Pinpoint the cell where the given text exists, returning its (X, Y) midpoint coordinate. 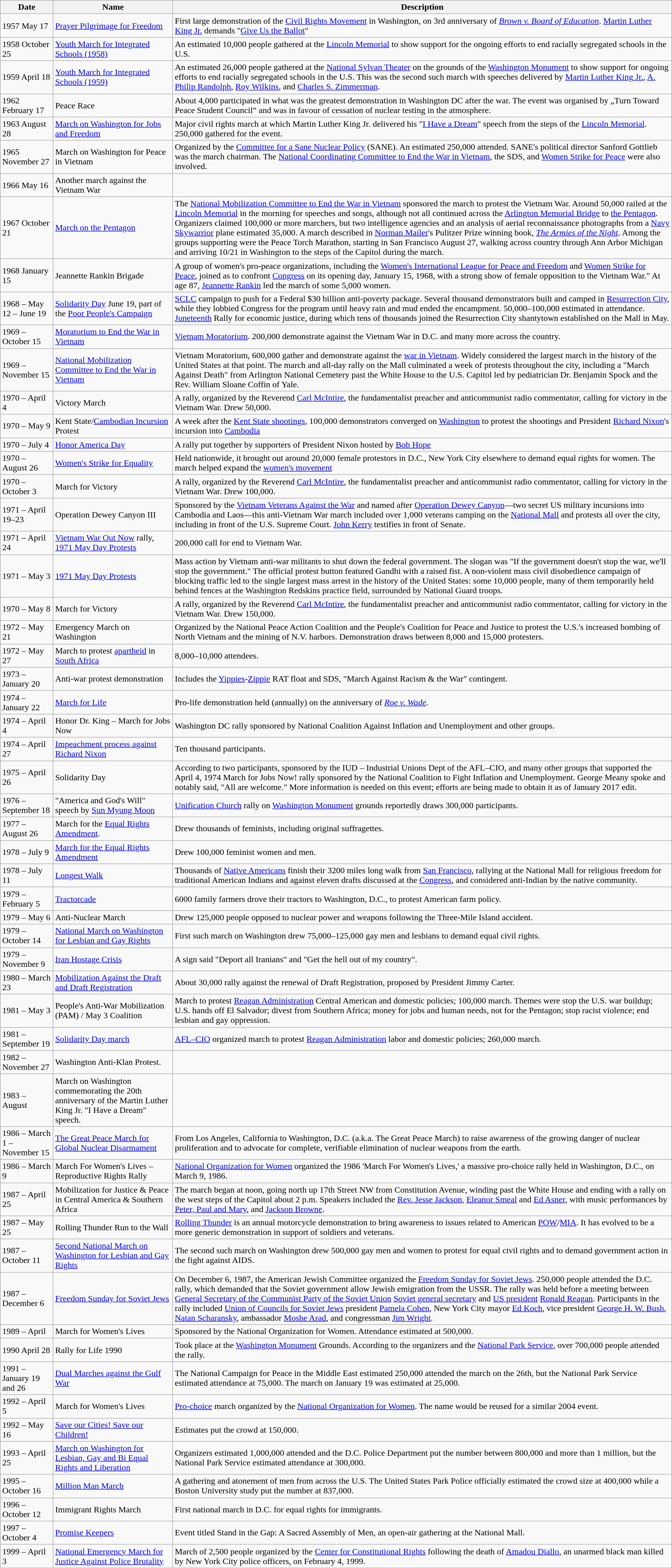
Estimates put the crowd at 150,000. (422, 1430)
Description (422, 7)
1979 – October 14 (27, 936)
Longest Walk (113, 876)
1990 April 28 (27, 1350)
Impeachment process against Richard Nixon (113, 749)
Promise Keepers (113, 1532)
Save our Cities! Save our Children! (113, 1430)
Peace Race (113, 106)
People's Anti-War Mobilization (PAM) / May 3 Coalition (113, 1011)
1978 – July 11 (27, 876)
1978 – July 9 (27, 852)
Pro-life demonstration held (annually) on the anniversary of Roe v. Wade. (422, 702)
March on Washington for Jobs and Freedom (113, 128)
Million Man March (113, 1486)
1970 – October 3 (27, 487)
Jeannette Rankin Brigade (113, 275)
1957 May 17 (27, 26)
Drew 125,000 people opposed to nuclear power and weapons following the Three-Mile Island accident. (422, 917)
Drew thousands of feminists, including original suffragettes. (422, 829)
Second National March on Washington for Lesbian and Gay Rights (113, 1256)
1986 – March 9 (27, 1171)
1979 – November 9 (27, 959)
1999 – April 3 (27, 1556)
Prayer Pilgrimage for Freedom (113, 26)
1963 August 28 (27, 128)
Solidarity Day march (113, 1039)
Includes the Yippies-Zippie RAT float and SDS, "March Against Racism & the War" contingent. (422, 679)
Solidarity Day (113, 777)
March on Washington commemorating the 20th anniversary of the Martin Luther King Jr. "I Have a Dream" speech. (113, 1100)
March for Life (113, 702)
Anti-Nuclear March (113, 917)
First such march on Washington drew 75,000–125,000 gay men and lesbians to demand equal civil rights. (422, 936)
Operation Dewey Canyon III (113, 515)
1958 October 25 (27, 49)
1987 – December 6 (27, 1298)
1966 May 16 (27, 185)
Sponsored by the National Organization for Women. Attendance estimated at 500,000. (422, 1331)
A rally put together by supporters of President Nixon hosted by Bob Hope (422, 445)
Women's Strike for Equality (113, 463)
Immigrant Rights March (113, 1510)
1962 February 17 (27, 106)
Took place at the Washington Monument Grounds. According to the organizers and the National Park Service, over 700,000 people attended the rally. (422, 1350)
1969 – November 15 (27, 370)
The Great Peace March for Global Nuclear Disarmament (113, 1143)
March on Washington for Peace in Vietnam (113, 157)
1992 – May 16 (27, 1430)
1970 – May 8 (27, 609)
Youth March for Integrated Schools (1959) (113, 77)
Vietnam War Out Now rally, 1971 May Day Protests (113, 543)
Iran Hostage Crisis (113, 959)
1971 – April 19–23 (27, 515)
6000 family farmers drove their tractors to Washington, D.C., to protest American farm policy. (422, 899)
1968 – May 12 – June 19 (27, 308)
March for the Equal Rights Amendment (113, 852)
Mobilization for Justice & Peace in Central America & Southern Africa (113, 1199)
Mobilization Against the Draft and Draft Registration (113, 983)
Event titled Stand in the Gap: A Sacred Assembly of Men, an open-air gathering at the National Mall. (422, 1532)
Pro-choice march organized by the National Organization for Women. The name would be reused for a similar 2004 event. (422, 1406)
1979 – February 5 (27, 899)
Name (113, 7)
Rally for Life 1990 (113, 1350)
Honor Dr. King – March for Jobs Now (113, 726)
1979 – May 6 (27, 917)
1965 November 27 (27, 157)
1986 – March 1 – November 15 (27, 1143)
1974 – April 27 (27, 749)
1983 – August (27, 1100)
AFL–CIO organized march to protest Reagan Administration labor and domestic policies; 260,000 march. (422, 1039)
Another march against the Vietnam War (113, 185)
National Organization for Women organized the 1986 'March For Women's Lives,' a massive pro-choice rally held in Washington, D.C., on March 9, 1986. (422, 1171)
Washington DC rally sponsored by National Coalition Against Inflation and Unemployment and other groups. (422, 726)
March for the Equal Rights Amendment. (113, 829)
1982 – November 27 (27, 1062)
1981 – May 3 (27, 1011)
1991 – January 19 and 26 (27, 1378)
1970 – April 4 (27, 403)
Freedom Sunday for Soviet Jews (113, 1298)
1970 – July 4 (27, 445)
Tractorcade (113, 899)
About 30,000 rally against the renewal of Draft Registration, proposed by President Jimmy Carter. (422, 983)
1972 – May 21 (27, 632)
1970 – May 9 (27, 426)
1975 – April 26 (27, 777)
1973 – January 20 (27, 679)
Solidarity Day June 19, part of the Poor People's Campaign (113, 308)
Victory March (113, 403)
Drew 100,000 feminist women and men. (422, 852)
1993 – April 25 (27, 1458)
March to protest apartheid in South Africa (113, 655)
Honor America Day (113, 445)
National Emergency March for Justice Against Police Brutality (113, 1556)
Vietnam Moratorium. 200,000 demonstrate against the Vietnam War in D.C. and many more across the country. (422, 337)
1992 – April 5 (27, 1406)
A sign said "Deport all Iranians" and "Get the hell out of my country". (422, 959)
National Mobilization Committee to End the War in Vietnam (113, 370)
1959 April 18 (27, 77)
8,000–10,000 attendees. (422, 655)
Ten thousand participants. (422, 749)
Date (27, 7)
1989 – April (27, 1331)
Washington Anti-Klan Protest. (113, 1062)
Kent State/Cambodian Incursion Protest (113, 426)
Unification Church rally on Washington Monument grounds reportedly draws 300,000 participants. (422, 805)
1971 – May 3 (27, 576)
Anti-war protest demonstration (113, 679)
1976 – September 18 (27, 805)
Youth March for Integrated Schools (1958) (113, 49)
Rolling Thunder Run to the Wall (113, 1227)
1972 – May 27 (27, 655)
1977 – August 26 (27, 829)
1987 – April 25 (27, 1199)
1968 January 15 (27, 275)
1997 – October 4 (27, 1532)
1971 May Day Protests (113, 576)
1981 – September 19 (27, 1039)
200,000 call for end to Vietnam War. (422, 543)
1974 – January 22 (27, 702)
1987 – October 11 (27, 1256)
Moratorium to End the War in Vietnam (113, 337)
"America and God's Will" speech by Sun Myung Moon (113, 805)
1995 – October 16 (27, 1486)
1969 – October 15 (27, 337)
1974 – April 4 (27, 726)
1980 – March 23 (27, 983)
March on the Pentagon (113, 228)
1996 – October 12 (27, 1510)
Dual Marches against the Gulf War (113, 1378)
An estimated 10,000 people gathered at the Lincoln Memorial to show support for the ongoing efforts to end racially segregated schools in the U.S. (422, 49)
March For Women's Lives – Reproductive Rights Rally (113, 1171)
Emergency March on Washington (113, 632)
First national march in D.C. for equal rights for immigrants. (422, 1510)
March on Washington for Lesbian, Gay and Bi Equal Rights and Liberation (113, 1458)
National March on Washington for Lesbian and Gay Rights (113, 936)
1971 – April 24 (27, 543)
1967 October 21 (27, 228)
1987 – May 25 (27, 1227)
1970 – August 26 (27, 463)
